Determine the (X, Y) coordinate at the center of the cell enclosing the given text.  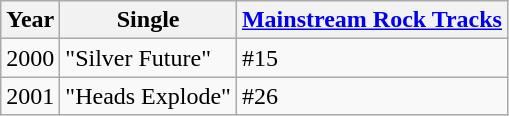
"Silver Future" (148, 58)
Mainstream Rock Tracks (372, 20)
Year (30, 20)
#15 (372, 58)
"Heads Explode" (148, 96)
2000 (30, 58)
Single (148, 20)
#26 (372, 96)
2001 (30, 96)
